Capture the cell that displays the provided text and extract its (x, y) central coordinate. 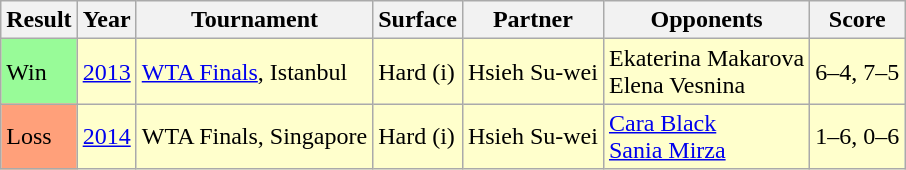
Cara Black Sania Mirza (706, 136)
WTA Finals, Singapore (254, 136)
Loss (39, 136)
1–6, 0–6 (858, 136)
Win (39, 72)
Partner (532, 20)
Result (39, 20)
Surface (418, 20)
Year (106, 20)
WTA Finals, Istanbul (254, 72)
Tournament (254, 20)
Opponents (706, 20)
2013 (106, 72)
2014 (106, 136)
Score (858, 20)
Ekaterina Makarova Elena Vesnina (706, 72)
6–4, 7–5 (858, 72)
